Determine the (X, Y) coordinate at the center of the cell enclosing the given text.  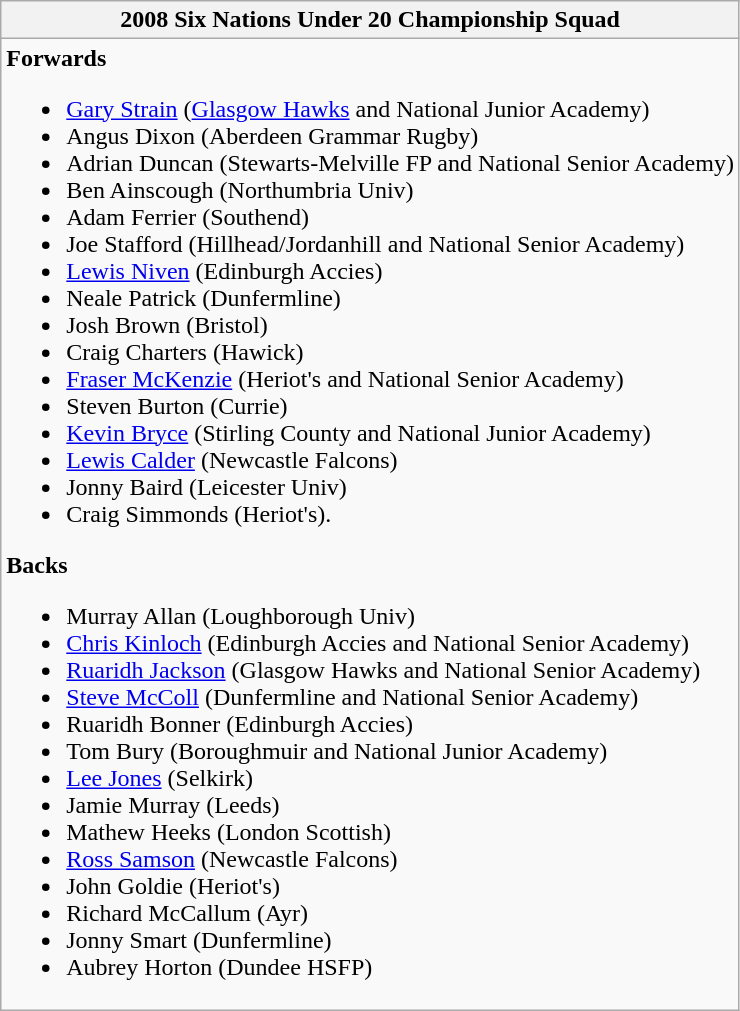
2008 Six Nations Under 20 Championship Squad (370, 20)
